From the cell containing the given text, extract its center point as [x, y] coordinate. 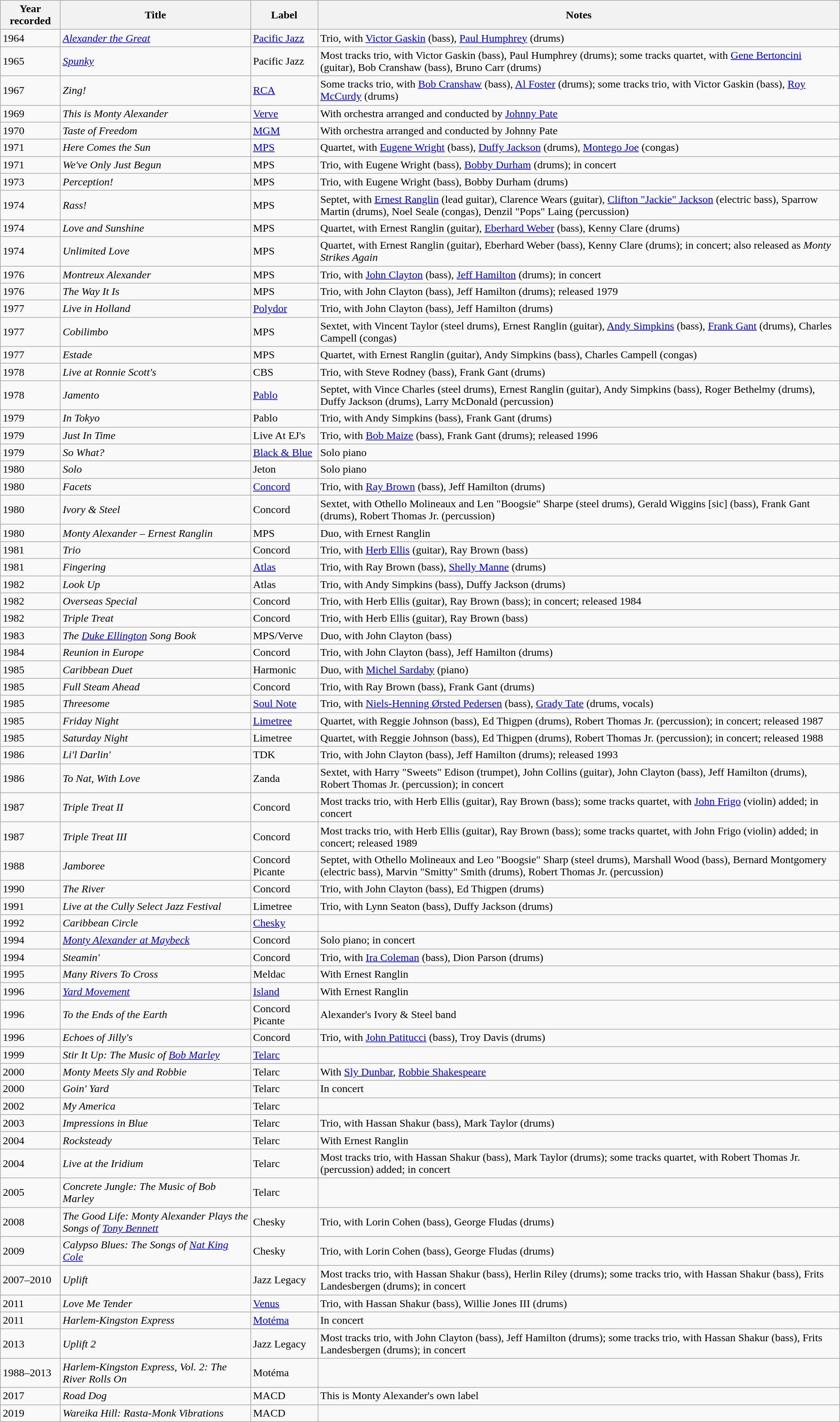
Love Me Tender [155, 1303]
Trio, with Ray Brown (bass), Shelly Manne (drums) [579, 567]
2013 [31, 1344]
Estade [155, 355]
Trio, with Lynn Seaton (bass), Duffy Jackson (drums) [579, 906]
Many Rivers To Cross [155, 974]
2007–2010 [31, 1280]
Trio, with John Clayton (bass), Jeff Hamilton (drums); released 1979 [579, 292]
Trio, with Andy Simpkins (bass), Duffy Jackson (drums) [579, 584]
Solo piano; in concert [579, 940]
Monty Meets Sly and Robbie [155, 1072]
1995 [31, 974]
Just In Time [155, 435]
Stir It Up: The Music of Bob Marley [155, 1055]
Quartet, with Ernest Ranglin (guitar), Eberhard Weber (bass), Kenny Clare (drums); in concert; also released as Monty Strikes Again [579, 251]
Trio, with Steve Rodney (bass), Frank Gant (drums) [579, 372]
Triple Treat III [155, 837]
Duo, with John Clayton (bass) [579, 636]
Wareika Hill: Rasta-Monk Vibrations [155, 1413]
Title [155, 15]
So What? [155, 452]
Live At EJ's [284, 435]
The River [155, 889]
Monty Alexander at Maybeck [155, 940]
This is Monty Alexander [155, 114]
Li'l Darlin' [155, 755]
Trio, with Ira Coleman (bass), Dion Parson (drums) [579, 957]
Duo, with Michel Sardaby (piano) [579, 670]
Most tracks trio, with Herb Ellis (guitar), Ray Brown (bass); some tracks quartet, with John Frigo (violin) added; in concert; released 1989 [579, 837]
Love and Sunshine [155, 228]
Look Up [155, 584]
Alexander the Great [155, 38]
Year recorded [31, 15]
1970 [31, 131]
MPS/Verve [284, 636]
Triple Treat II [155, 807]
1983 [31, 636]
Trio, with Niels-Henning Ørsted Pedersen (bass), Grady Tate (drums, vocals) [579, 704]
1990 [31, 889]
Triple Treat [155, 619]
We've Only Just Begun [155, 165]
Jamento [155, 395]
Concrete Jungle: The Music of Bob Marley [155, 1192]
Impressions in Blue [155, 1123]
Rass! [155, 205]
In Tokyo [155, 418]
Harlem-Kingston Express, Vol. 2: The River Rolls On [155, 1373]
Most tracks trio, with Herb Ellis (guitar), Ray Brown (bass); some tracks quartet, with John Frigo (violin) added; in concert [579, 807]
Trio, with Andy Simpkins (bass), Frank Gant (drums) [579, 418]
1988–2013 [31, 1373]
Cobilimbo [155, 332]
Here Comes the Sun [155, 148]
2008 [31, 1222]
Monty Alexander – Ernest Ranglin [155, 533]
Trio, with John Clayton (bass), Ed Thigpen (drums) [579, 889]
Full Steam Ahead [155, 687]
Venus [284, 1303]
Caribbean Duet [155, 670]
The Good Life: Monty Alexander Plays the Songs of Tony Bennett [155, 1222]
Notes [579, 15]
Live at Ronnie Scott's [155, 372]
MGM [284, 131]
1965 [31, 61]
Calypso Blues: The Songs of Nat King Cole [155, 1251]
1991 [31, 906]
1967 [31, 91]
Montreux Alexander [155, 274]
Trio, with John Clayton (bass), Jeff Hamilton (drums); released 1993 [579, 755]
Echoes of Jilly's [155, 1038]
Friday Night [155, 721]
Road Dog [155, 1396]
Live at the Iridium [155, 1163]
Rocksteady [155, 1140]
Threesome [155, 704]
With Sly Dunbar, Robbie Shakespeare [579, 1072]
Perception! [155, 182]
Black & Blue [284, 452]
Yard Movement [155, 992]
Live in Holland [155, 309]
Reunion in Europe [155, 653]
Solo [155, 470]
To Nat, With Love [155, 778]
Unlimited Love [155, 251]
Uplift 2 [155, 1344]
Trio, with Herb Ellis (guitar), Ray Brown (bass); in concert; released 1984 [579, 601]
2002 [31, 1106]
Trio, with John Patitucci (bass), Troy Davis (drums) [579, 1038]
Quartet, with Ernest Ranglin (guitar), Eberhard Weber (bass), Kenny Clare (drums) [579, 228]
2019 [31, 1413]
Trio, with Hassan Shakur (bass), Mark Taylor (drums) [579, 1123]
Taste of Freedom [155, 131]
My America [155, 1106]
Saturday Night [155, 738]
Trio, with Ray Brown (bass), Frank Gant (drums) [579, 687]
1992 [31, 923]
2009 [31, 1251]
Uplift [155, 1280]
Soul Note [284, 704]
Harlem-Kingston Express [155, 1321]
Harmonic [284, 670]
TDK [284, 755]
Most tracks trio, with Hassan Shakur (bass), Mark Taylor (drums); some tracks quartet, with Robert Thomas Jr. (percussion) added; in concert [579, 1163]
2017 [31, 1396]
Trio, with Ray Brown (bass), Jeff Hamilton (drums) [579, 487]
Spunky [155, 61]
CBS [284, 372]
Goin' Yard [155, 1089]
Live at the Cully Select Jazz Festival [155, 906]
Duo, with Ernest Ranglin [579, 533]
Jamboree [155, 865]
Trio, with Victor Gaskin (bass), Paul Humphrey (drums) [579, 38]
Trio, with Eugene Wright (bass), Bobby Durham (drums); in concert [579, 165]
Caribbean Circle [155, 923]
1973 [31, 182]
Some tracks trio, with Bob Cranshaw (bass), Al Foster (drums); some tracks trio, with Victor Gaskin (bass), Roy McCurdy (drums) [579, 91]
Polydor [284, 309]
Zanda [284, 778]
Trio, with John Clayton (bass), Jeff Hamilton (drums); in concert [579, 274]
Sextet, with Vincent Taylor (steel drums), Ernest Ranglin (guitar), Andy Simpkins (bass), Frank Gant (drums), Charles Campell (congas) [579, 332]
Overseas Special [155, 601]
Trio, with Eugene Wright (bass), Bobby Durham (drums) [579, 182]
Trio [155, 550]
Meldac [284, 974]
2003 [31, 1123]
Verve [284, 114]
Quartet, with Ernest Ranglin (guitar), Andy Simpkins (bass), Charles Campell (congas) [579, 355]
The Way It Is [155, 292]
Ivory & Steel [155, 510]
2005 [31, 1192]
1964 [31, 38]
Label [284, 15]
Island [284, 992]
Trio, with Bob Maize (bass), Frank Gant (drums); released 1996 [579, 435]
Alexander's Ivory & Steel band [579, 1014]
Jeton [284, 470]
Quartet, with Eugene Wright (bass), Duffy Jackson (drums), Montego Joe (congas) [579, 148]
Quartet, with Reggie Johnson (bass), Ed Thigpen (drums), Robert Thomas Jr. (percussion); in concert; released 1987 [579, 721]
Facets [155, 487]
1984 [31, 653]
The Duke Ellington Song Book [155, 636]
To the Ends of the Earth [155, 1014]
1999 [31, 1055]
Steamin' [155, 957]
1988 [31, 865]
Trio, with Hassan Shakur (bass), Willie Jones III (drums) [579, 1303]
RCA [284, 91]
This is Monty Alexander's own label [579, 1396]
Quartet, with Reggie Johnson (bass), Ed Thigpen (drums), Robert Thomas Jr. (percussion); in concert; released 1988 [579, 738]
Zing! [155, 91]
1969 [31, 114]
Fingering [155, 567]
